Pinpoint the cell where the given text exists, returning its (x, y) midpoint coordinate. 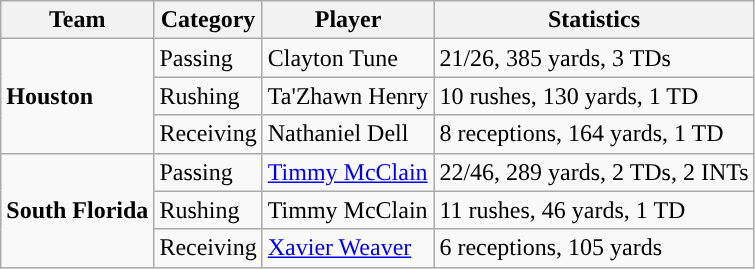
11 rushes, 46 yards, 1 TD (594, 210)
Ta'Zhawn Henry (348, 96)
21/26, 385 yards, 3 TDs (594, 58)
6 receptions, 105 yards (594, 248)
10 rushes, 130 yards, 1 TD (594, 96)
Player (348, 20)
Team (78, 20)
22/46, 289 yards, 2 TDs, 2 INTs (594, 172)
8 receptions, 164 yards, 1 TD (594, 134)
Xavier Weaver (348, 248)
South Florida (78, 210)
Clayton Tune (348, 58)
Category (208, 20)
Statistics (594, 20)
Nathaniel Dell (348, 134)
Houston (78, 96)
